Locate the cell with the specified text and output its [x, y] center coordinate. 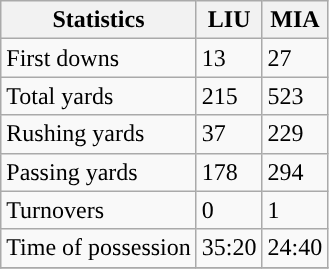
35:20 [229, 248]
Time of possession [99, 248]
Turnovers [99, 210]
Total yards [99, 96]
First downs [99, 58]
24:40 [295, 248]
178 [229, 172]
MIA [295, 20]
27 [295, 58]
LIU [229, 20]
215 [229, 96]
13 [229, 58]
0 [229, 210]
Statistics [99, 20]
229 [295, 134]
523 [295, 96]
37 [229, 134]
294 [295, 172]
1 [295, 210]
Passing yards [99, 172]
Rushing yards [99, 134]
